From the cell containing the given text, extract its center point as (x, y) coordinate. 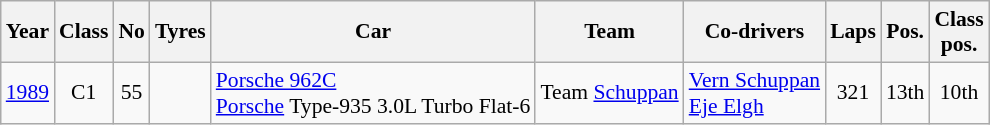
Class (84, 32)
C1 (84, 92)
55 (132, 92)
10th (958, 92)
Team Schuppan (609, 92)
321 (853, 92)
1989 (28, 92)
Porsche 962CPorsche Type-935 3.0L Turbo Flat-6 (374, 92)
No (132, 32)
Car (374, 32)
13th (906, 92)
Tyres (180, 32)
Pos. (906, 32)
Vern Schuppan Eje Elgh (754, 92)
Classpos. (958, 32)
Laps (853, 32)
Year (28, 32)
Team (609, 32)
Co-drivers (754, 32)
